Find where the given text appears and provide that cell's center as [X, Y] coordinate. 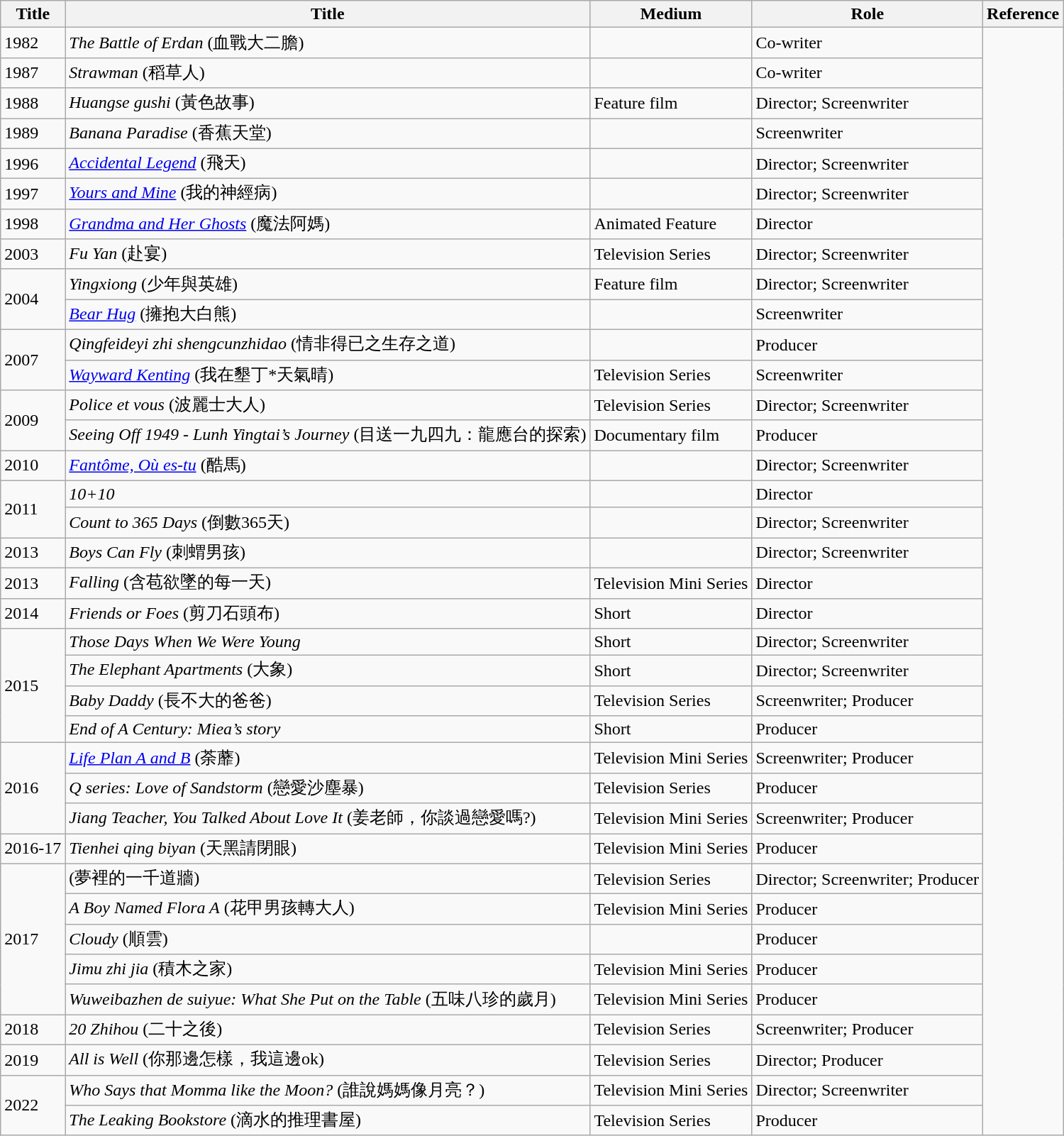
Grandma and Her Ghosts (魔法阿媽) [328, 224]
Fantôme, Où es-tu (酷馬) [328, 465]
2014 [33, 613]
2007 [33, 359]
The Elephant Apartments (大象) [328, 671]
Huangse gushi (黃色故事) [328, 104]
Yingxiong (少年與英雄) [328, 284]
Life Plan A and B (荼蘼) [328, 758]
2015 [33, 685]
2017 [33, 939]
Tienhei qing biyan (天黑請閉眼) [328, 849]
Strawman (稻草人) [328, 72]
2022 [33, 1105]
Jimu zhi jia (積木之家) [328, 969]
Qingfeideyi zhi shengcunzhidao (情非得已之生存之道) [328, 345]
Seeing Off 1949 - Lunh Yingtai’s Journey (目送一九四九：龍應台的探索) [328, 436]
1998 [33, 224]
Cloudy (順雲) [328, 939]
Role [868, 14]
Animated Feature [671, 224]
Documentary film [671, 436]
All is Well (你那邊怎樣，我這邊ok) [328, 1060]
Falling (含苞欲墜的每一天) [328, 583]
1989 [33, 133]
Yours and Mine (我的神經病) [328, 194]
1982 [33, 43]
Bear Hug (擁抱大白熊) [328, 315]
1987 [33, 72]
2016-17 [33, 849]
Baby Daddy (長不大的爸爸) [328, 701]
Jiang Teacher, You Talked About Love It (姜老師，你談過戀愛嗎?) [328, 819]
Those Days When We Were Young [328, 642]
2009 [33, 420]
2016 [33, 788]
The Leaking Bookstore (滴水的推理書屋) [328, 1121]
Q series: Love of Sandstorm (戀愛沙塵暴) [328, 788]
End of A Century: Miea’s story [328, 729]
Medium [671, 14]
Police et vous (波麗士大人) [328, 406]
2019 [33, 1060]
2010 [33, 465]
Who Says that Momma like the Moon? (誰說媽媽像月亮？) [328, 1090]
2011 [33, 509]
Director; Producer [868, 1060]
The Battle of Erdan (血戰大二膽) [328, 43]
Banana Paradise (香蕉天堂) [328, 133]
10+10 [328, 494]
1988 [33, 104]
(夢裡的一千道牆) [328, 878]
Boys Can Fly (刺蝟男孩) [328, 553]
Accidental Legend (飛天) [328, 163]
A Boy Named Flora A (花甲男孩轉大人) [328, 910]
Fu Yan (赴宴) [328, 254]
Friends or Foes (剪刀石頭布) [328, 613]
Count to 365 Days (倒數365天) [328, 522]
2018 [33, 1030]
2004 [33, 299]
Wuweibazhen de suiyue: What She Put on the Table (五味八珍的歲月) [328, 999]
1997 [33, 194]
Wayward Kenting (我在墾丁*天氣晴) [328, 375]
2003 [33, 254]
Reference [1023, 14]
20 Zhihou (二十之後) [328, 1030]
Director; Screenwriter; Producer [868, 878]
1996 [33, 163]
